Identify which cell holds the provided text, then report its (x, y) central coordinate. 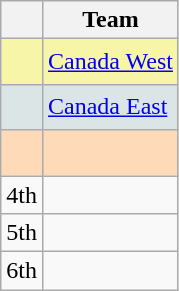
4th (22, 195)
Team (110, 20)
Canada West (110, 62)
Canada East (110, 107)
5th (22, 233)
6th (22, 271)
